Pinpoint the cell where the given text exists, returning its [X, Y] midpoint coordinate. 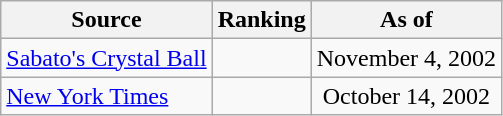
Source [106, 20]
As of [406, 20]
Ranking [262, 20]
New York Times [106, 96]
Sabato's Crystal Ball [106, 58]
October 14, 2002 [406, 96]
November 4, 2002 [406, 58]
